Return [X, Y] of the center of cell containing provided text 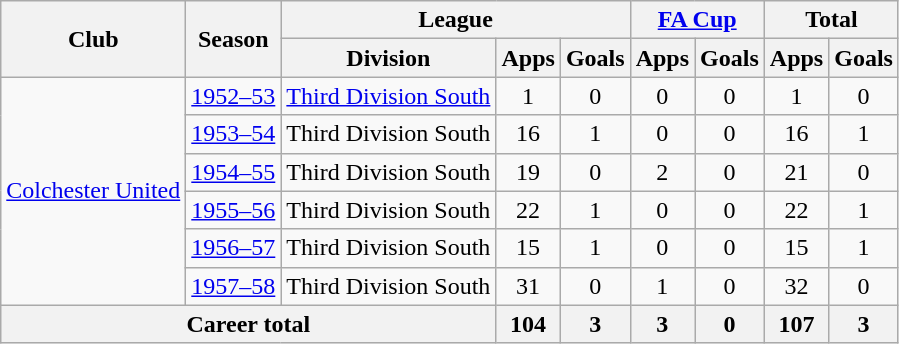
League [456, 20]
1952–53 [234, 96]
2 [662, 172]
Total [831, 20]
FA Cup [697, 20]
Colchester United [94, 191]
107 [796, 324]
1954–55 [234, 172]
1957–58 [234, 286]
1955–56 [234, 210]
1953–54 [234, 134]
104 [528, 324]
Career total [248, 324]
31 [528, 286]
19 [528, 172]
1956–57 [234, 248]
Division [388, 58]
Club [94, 39]
Season [234, 39]
32 [796, 286]
21 [796, 172]
